Provide the (x, y) coordinate of the cell's center where the given text is located.  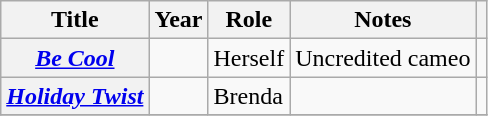
Role (249, 20)
Title (75, 20)
Brenda (249, 96)
Holiday Twist (75, 96)
Uncredited cameo (383, 58)
Year (178, 20)
Be Cool (75, 58)
Notes (383, 20)
Herself (249, 58)
